Pinpoint the cell where the given text exists, returning its [X, Y] midpoint coordinate. 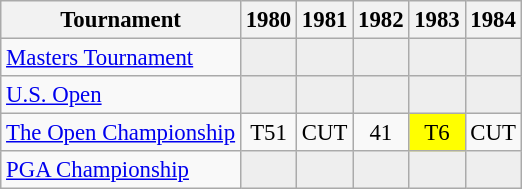
Masters Tournament [121, 58]
1980 [268, 20]
Tournament [121, 20]
PGA Championship [121, 170]
The Open Championship [121, 133]
1983 [437, 20]
T51 [268, 133]
41 [381, 133]
T6 [437, 133]
1982 [381, 20]
U.S. Open [121, 95]
1984 [493, 20]
1981 [325, 20]
